Determine the (x, y) coordinate at the center of the cell enclosing the given text.  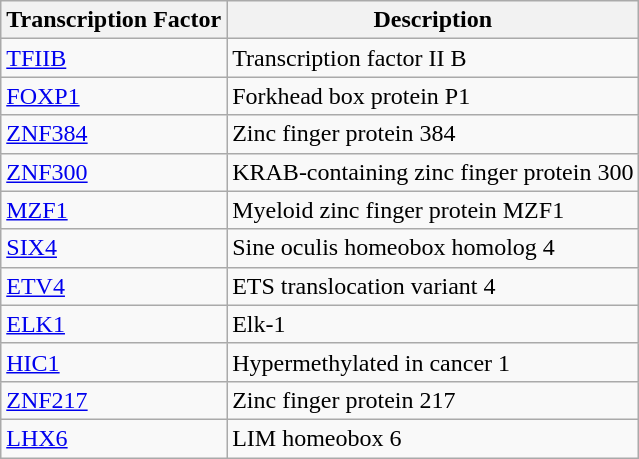
FOXP1 (114, 96)
Forkhead box protein P1 (433, 96)
Description (433, 20)
Transcription factor II B (433, 58)
Sine oculis homeobox homolog 4 (433, 248)
HIC1 (114, 362)
ETV4 (114, 286)
MZF1 (114, 210)
SIX4 (114, 248)
Zinc finger protein 384 (433, 134)
ZNF300 (114, 172)
Elk-1 (433, 324)
ETS translocation variant 4 (433, 286)
LIM homeobox 6 (433, 438)
Myeloid zinc finger protein MZF1 (433, 210)
ZNF384 (114, 134)
ZNF217 (114, 400)
Transcription Factor (114, 20)
ELK1 (114, 324)
Hypermethylated in cancer 1 (433, 362)
Zinc finger protein 217 (433, 400)
LHX6 (114, 438)
KRAB-containing zinc finger protein 300 (433, 172)
TFIIB (114, 58)
